Detect which cell encompasses the target text, then output its (x, y) center coordinate. 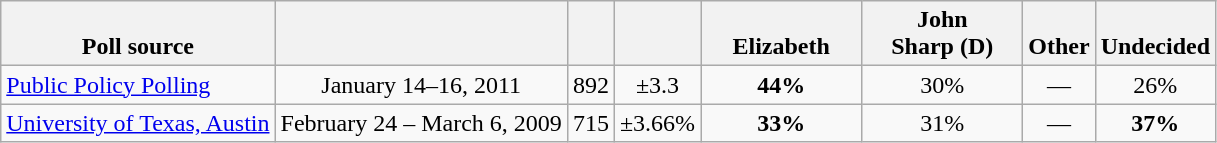
Public Policy Polling (138, 85)
37% (1155, 123)
30% (942, 85)
January 14–16, 2011 (421, 85)
715 (590, 123)
Other (1059, 34)
Undecided (1155, 34)
February 24 – March 6, 2009 (421, 123)
33% (782, 123)
±3.66% (657, 123)
44% (782, 85)
University of Texas, Austin (138, 123)
Poll source (138, 34)
Elizabeth (782, 34)
31% (942, 123)
±3.3 (657, 85)
JohnSharp (D) (942, 34)
26% (1155, 85)
892 (590, 85)
